Capture the cell that displays the provided text and extract its (X, Y) central coordinate. 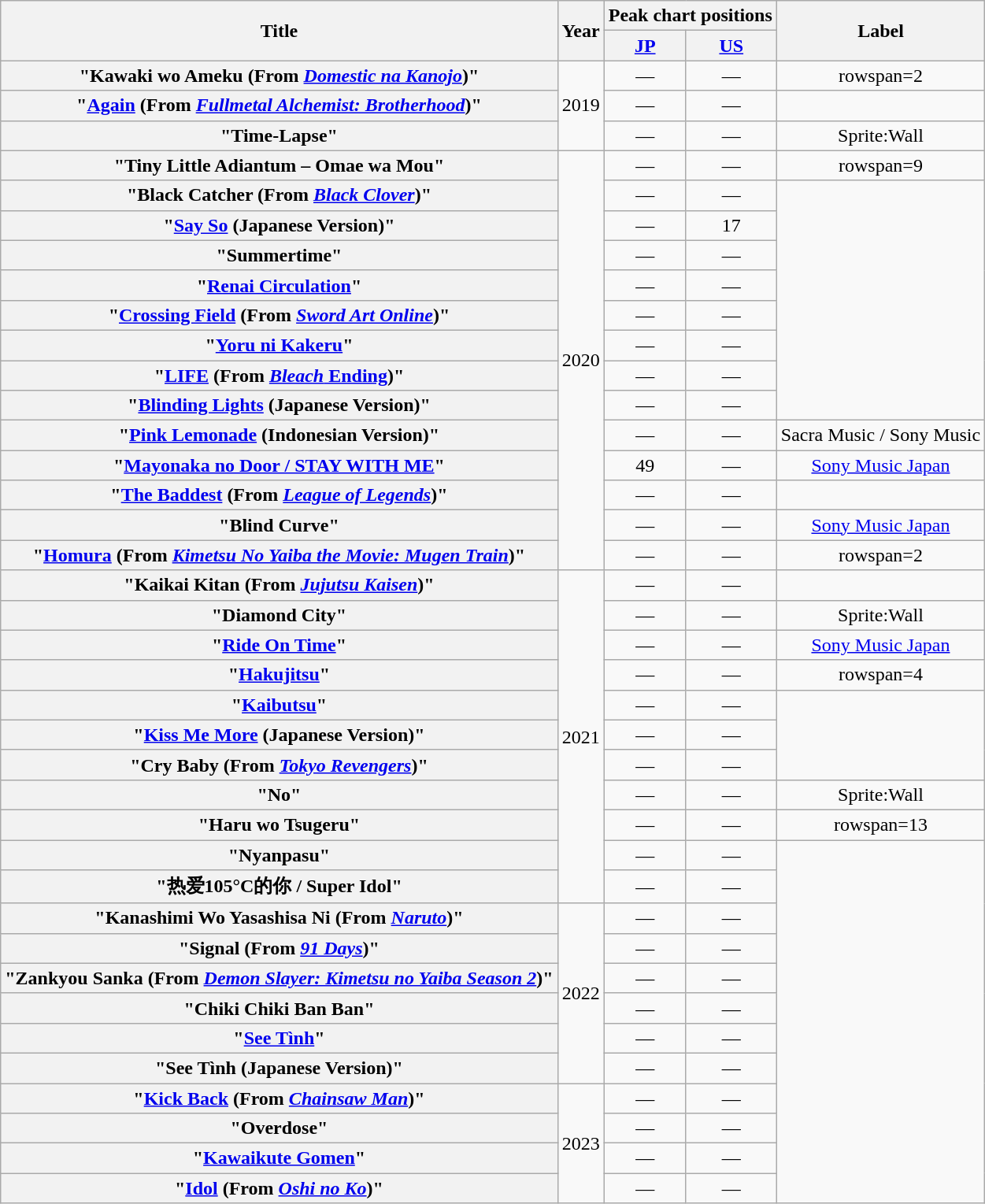
"Zankyou Sanka (From Demon Slayer: Kimetsu no Yaiba Season 2)" (279, 978)
"Kick Back (From Chainsaw Man)" (279, 1098)
"Kaikai Kitan (From Jujutsu Kaisen)" (279, 585)
2022 (581, 993)
"热爱105°C的你 / Super Idol" (279, 887)
2020 (581, 361)
"Say So (Japanese Version)" (279, 225)
"Nyanpasu" (279, 854)
JP (645, 46)
2021 (581, 737)
US (731, 46)
2023 (581, 1143)
"The Baddest (From League of Legends)" (279, 495)
"Diamond City" (279, 615)
"Overdose" (279, 1128)
"Homura (From Kimetsu No Yaiba the Movie: Mugen Train)" (279, 555)
"Yoru ni Kakeru" (279, 345)
"LIFE (From Bleach Ending)" (279, 376)
"Haru wo Tsugeru" (279, 824)
"Again (From Fullmetal Alchemist: Brotherhood)" (279, 106)
Year (581, 31)
"Mayonaka no Door / STAY WITH ME" (279, 465)
"No" (279, 795)
"See Tình (Japanese Version)" (279, 1068)
49 (645, 465)
"Kawaki wo Ameku (From Domestic na Kanojo)" (279, 76)
"Kawaikute Gomen" (279, 1158)
"Pink Lemonade (Indonesian Version)" (279, 435)
Sacra Music / Sony Music (880, 435)
"Idol (From Oshi no Ko)" (279, 1188)
"Crossing Field (From Sword Art Online)" (279, 315)
"Time-Lapse" (279, 135)
17 (731, 225)
"Summertime" (279, 255)
2019 (581, 106)
"Ride On Time" (279, 645)
"Signal (From 91 Days)" (279, 948)
"Hakujitsu" (279, 675)
"See Tình" (279, 1038)
rowspan=9 (880, 165)
Title (279, 31)
"Blind Curve" (279, 525)
Peak chart positions (690, 16)
"Cry Baby (From Tokyo Revengers)" (279, 765)
rowspan=13 (880, 824)
Label (880, 31)
"Black Catcher (From Black Clover)" (279, 195)
"Kaibutsu" (279, 705)
"Kanashimi Wo Yasashisa Ni (From Naruto)" (279, 918)
"Chiki Chiki Ban Ban" (279, 1008)
"Tiny Little Adiantum – Omae wa Mou" (279, 165)
rowspan=4 (880, 675)
"Renai Circulation" (279, 285)
"Kiss Me More (Japanese Version)" (279, 735)
"Blinding Lights (Japanese Version)" (279, 406)
